Detect which cell encompasses the target text, then output its [x, y] center coordinate. 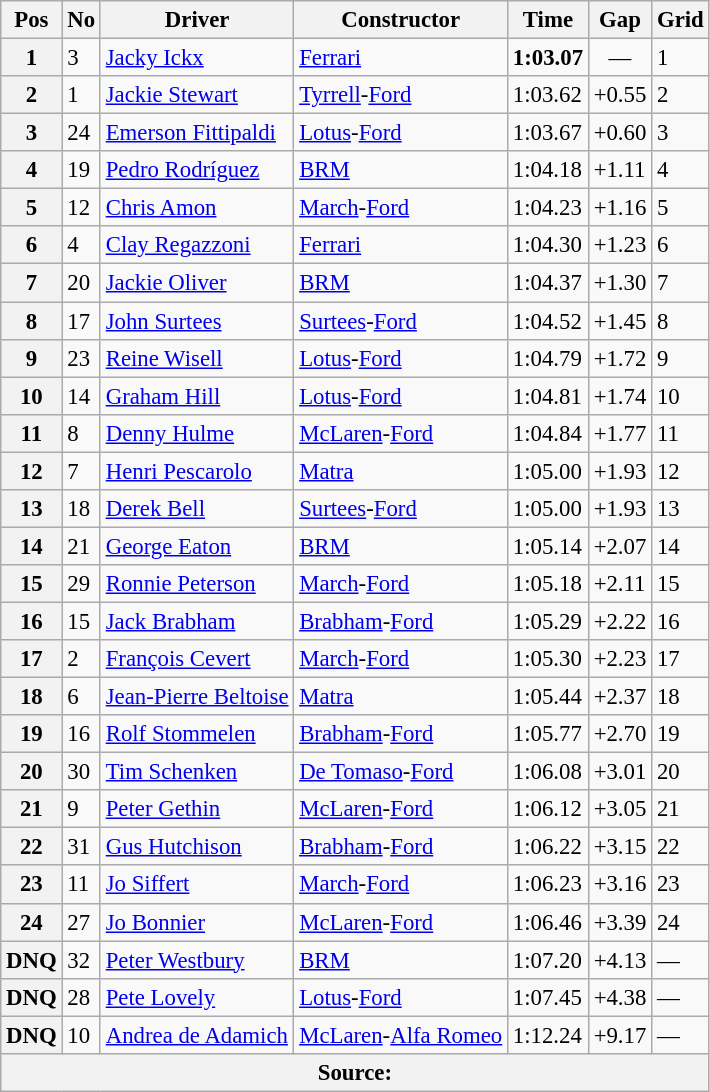
+2.22 [620, 621]
1:12.24 [548, 1035]
Emerson Fittipaldi [196, 133]
30 [81, 772]
+4.38 [620, 997]
1:04.18 [548, 170]
Clay Regazzoni [196, 245]
+2.70 [620, 734]
Peter Westbury [196, 960]
Rolf Stommelen [196, 734]
1:05.29 [548, 621]
Chris Amon [196, 208]
Peter Gethin [196, 809]
+4.13 [620, 960]
1:06.23 [548, 885]
Driver [196, 20]
Jackie Oliver [196, 283]
+1.23 [620, 245]
+3.39 [620, 922]
Source: [355, 1073]
Andrea de Adamich [196, 1035]
Pete Lovely [196, 997]
1:05.18 [548, 584]
Jacky Ickx [196, 58]
+1.11 [620, 170]
Henri Pescarolo [196, 471]
Gus Hutchison [196, 847]
1:07.20 [548, 960]
Denny Hulme [196, 433]
+3.05 [620, 809]
Ronnie Peterson [196, 584]
1:03.62 [548, 95]
28 [81, 997]
Jackie Stewart [196, 95]
Pos [32, 20]
Tyrrell-Ford [401, 95]
Gap [620, 20]
1:04.81 [548, 396]
29 [81, 584]
John Surtees [196, 321]
+3.15 [620, 847]
No [81, 20]
Constructor [401, 20]
1:06.08 [548, 772]
1:04.37 [548, 283]
François Cevert [196, 659]
+0.60 [620, 133]
George Eaton [196, 546]
Jo Bonnier [196, 922]
+0.55 [620, 95]
Jean-Pierre Beltoise [196, 697]
+2.07 [620, 546]
+1.30 [620, 283]
1:03.07 [548, 58]
1:03.67 [548, 133]
1:06.22 [548, 847]
+9.17 [620, 1035]
+2.11 [620, 584]
Graham Hill [196, 396]
+1.77 [620, 433]
1:04.79 [548, 358]
McLaren-Alfa Romeo [401, 1035]
Time [548, 20]
1:05.30 [548, 659]
1:05.44 [548, 697]
31 [81, 847]
+2.23 [620, 659]
+1.45 [620, 321]
1:04.30 [548, 245]
+3.01 [620, 772]
1:07.45 [548, 997]
Derek Bell [196, 509]
Jo Siffert [196, 885]
1:05.14 [548, 546]
+3.16 [620, 885]
+2.37 [620, 697]
Pedro Rodríguez [196, 170]
27 [81, 922]
32 [81, 960]
+1.74 [620, 396]
Reine Wisell [196, 358]
1:04.52 [548, 321]
1:04.84 [548, 433]
1:05.77 [548, 734]
Jack Brabham [196, 621]
Grid [680, 20]
+1.16 [620, 208]
1:06.46 [548, 922]
Tim Schenken [196, 772]
De Tomaso-Ford [401, 772]
+1.72 [620, 358]
1:06.12 [548, 809]
1:04.23 [548, 208]
